Return the [x, y] coordinate for the center point of the cell that contains the specified text.  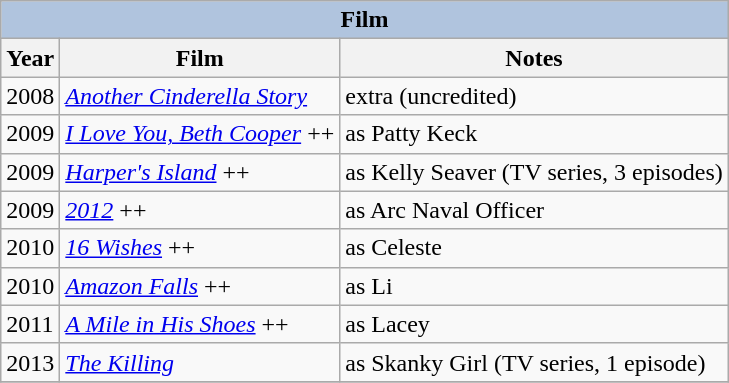
I Love You, Beth Cooper ++ [200, 134]
16 Wishes ++ [200, 248]
as Patty Keck [534, 134]
Year [30, 58]
2011 [30, 324]
as Kelly Seaver (TV series, 3 episodes) [534, 172]
as Li [534, 286]
2012 ++ [200, 210]
as Arc Naval Officer [534, 210]
Harper's Island ++ [200, 172]
as Skanky Girl (TV series, 1 episode) [534, 362]
The Killing [200, 362]
as Lacey [534, 324]
extra (uncredited) [534, 96]
A Mile in His Shoes ++ [200, 324]
Notes [534, 58]
Another Cinderella Story [200, 96]
2013 [30, 362]
Amazon Falls ++ [200, 286]
2008 [30, 96]
as Celeste [534, 248]
